Return the [x, y] coordinate for the center point of the cell that contains the specified text.  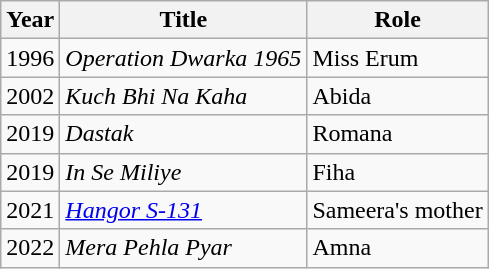
2022 [30, 248]
Title [184, 20]
2002 [30, 96]
Miss Erum [398, 58]
Romana [398, 134]
Abida [398, 96]
Fiha [398, 172]
Kuch Bhi Na Kaha [184, 96]
Mera Pehla Pyar [184, 248]
1996 [30, 58]
In Se Miliye [184, 172]
Dastak [184, 134]
2021 [30, 210]
Role [398, 20]
Operation Dwarka 1965 [184, 58]
Year [30, 20]
Sameera's mother [398, 210]
Amna [398, 248]
Hangor S-131 [184, 210]
